Locate the cell with the specified text and output its (x, y) center coordinate. 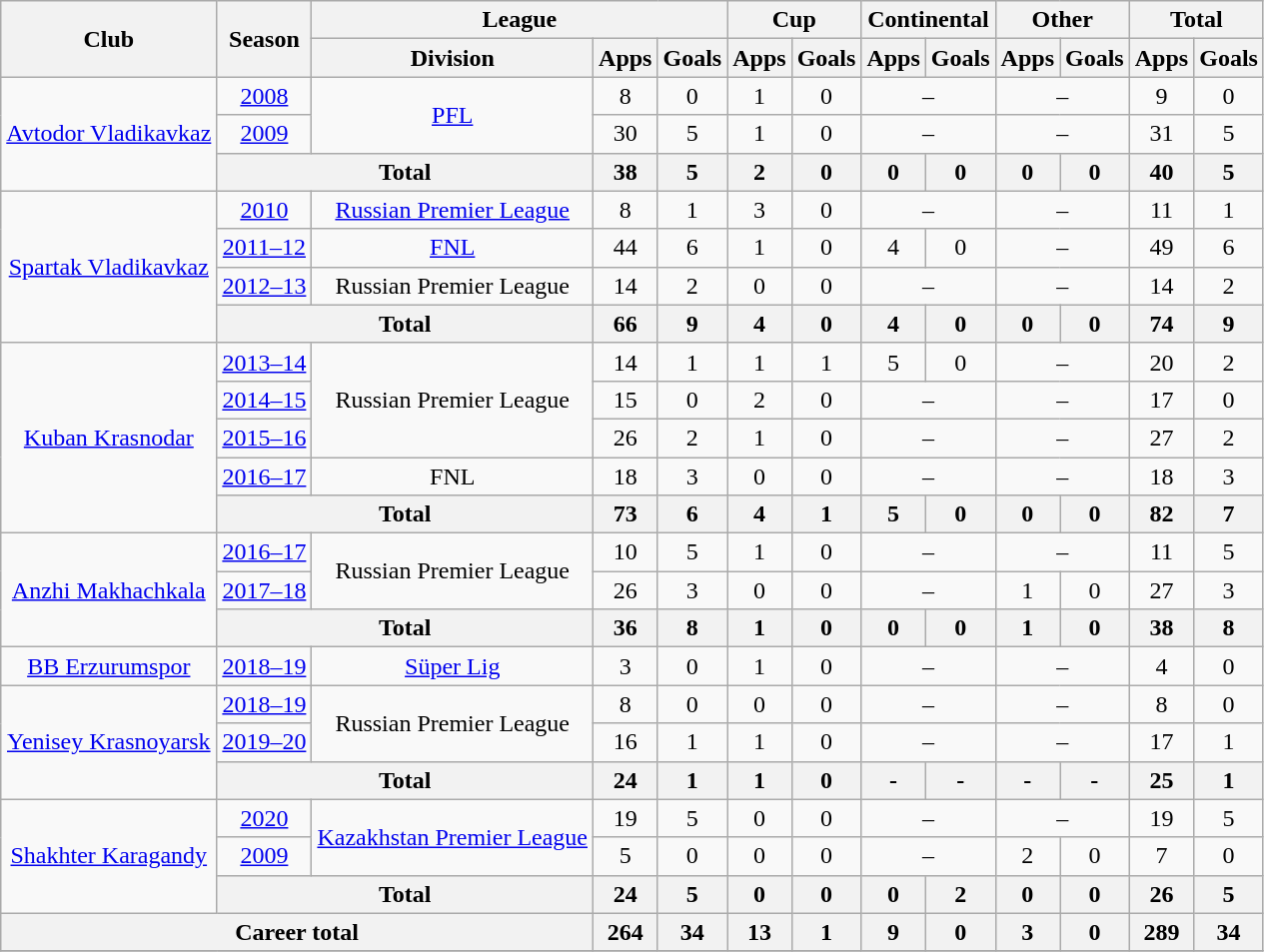
44 (626, 248)
2008 (264, 96)
2014–15 (264, 400)
Süper Lig (453, 666)
Division (453, 58)
2011–12 (264, 248)
2012–13 (264, 286)
Cup (794, 20)
16 (626, 742)
BB Erzurumspor (109, 666)
82 (1161, 514)
Shakhter Karagandy (109, 856)
PFL (453, 115)
Kuban Krasnodar (109, 438)
66 (626, 324)
10 (626, 552)
2013–14 (264, 362)
Kazakhstan Premier League (453, 837)
25 (1161, 780)
Spartak Vladikavkaz (109, 267)
Anzhi Makhachkala (109, 590)
2020 (264, 818)
Continental (928, 20)
31 (1161, 134)
2017–18 (264, 590)
Avtodor Vladikavkaz (109, 134)
2015–16 (264, 438)
73 (626, 514)
49 (1161, 248)
2010 (264, 210)
74 (1161, 324)
13 (759, 932)
40 (1161, 172)
36 (626, 628)
15 (626, 400)
30 (626, 134)
Season (264, 39)
Club (109, 39)
289 (1161, 932)
Yenisey Krasnoyarsk (109, 742)
Other (1062, 20)
Career total (298, 932)
264 (626, 932)
20 (1161, 362)
League (520, 20)
2019–20 (264, 742)
